Locate the cell with the specified text and output its (x, y) center coordinate. 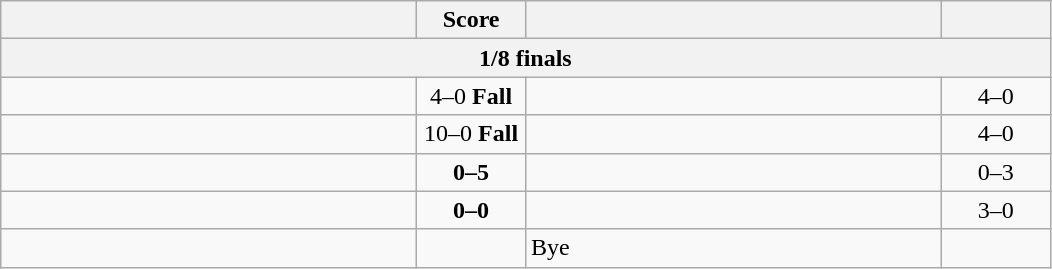
Score (472, 20)
10–0 Fall (472, 134)
Bye (733, 248)
4–0 Fall (472, 96)
1/8 finals (526, 58)
0–3 (996, 172)
0–0 (472, 210)
3–0 (996, 210)
0–5 (472, 172)
